For the text-containing cell, return its midpoint in [X, Y] coordinate format. 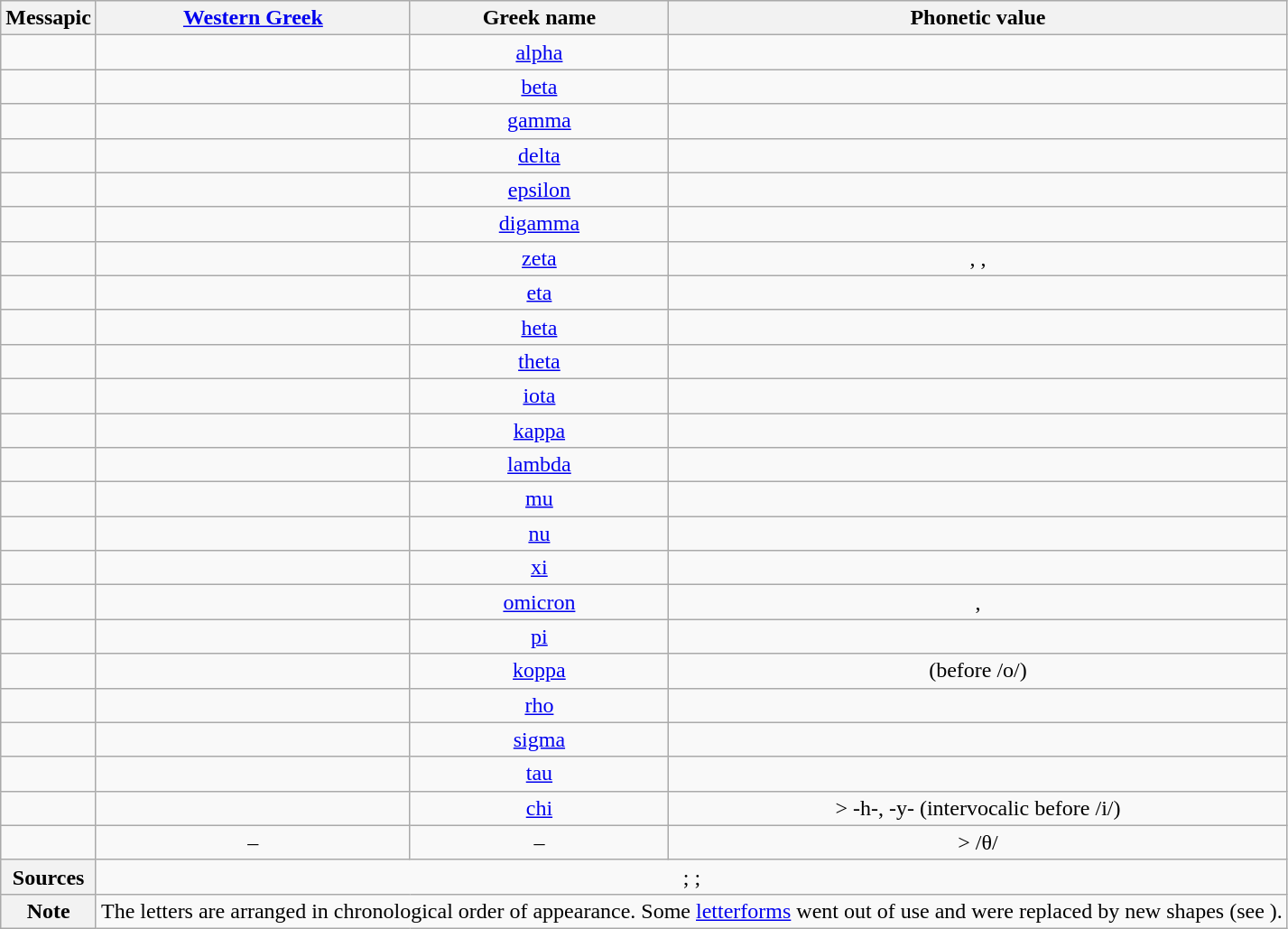
theta [539, 361]
pi [539, 636]
Note [49, 911]
Sources [49, 877]
> /θ/ [978, 842]
The letters are arranged in chronological order of appearance. Some letterforms went out of use and were replaced by new shapes (see ). [691, 911]
, [978, 602]
; ; [691, 877]
Greek name [539, 18]
Western Greek [253, 18]
delta [539, 155]
chi [539, 808]
sigma [539, 739]
rho [539, 705]
(before /o/) [978, 671]
mu [539, 499]
, , [978, 258]
> -h-, -y- (intervocalic before /i/) [978, 808]
iota [539, 395]
lambda [539, 465]
zeta [539, 258]
alpha [539, 52]
eta [539, 293]
beta [539, 87]
gamma [539, 121]
epsilon [539, 190]
xi [539, 568]
tau [539, 774]
heta [539, 327]
nu [539, 534]
digamma [539, 224]
Messapic [49, 18]
kappa [539, 431]
omicron [539, 602]
Phonetic value [978, 18]
koppa [539, 671]
